Extract the [X, Y] coordinate from the center of the cell holding the provided text.  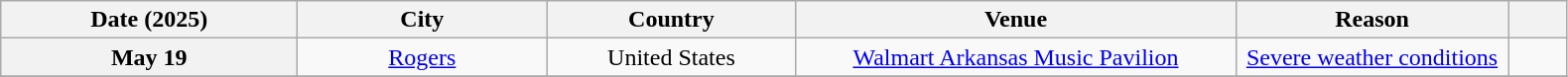
Country [671, 20]
United States [671, 57]
Rogers [423, 57]
Severe weather conditions [1372, 57]
Walmart Arkansas Music Pavilion [1016, 57]
May 19 [149, 57]
City [423, 20]
Date (2025) [149, 20]
Reason [1372, 20]
Venue [1016, 20]
